Scan for the cell matching the given text and deliver its (x, y) coordinate at center. 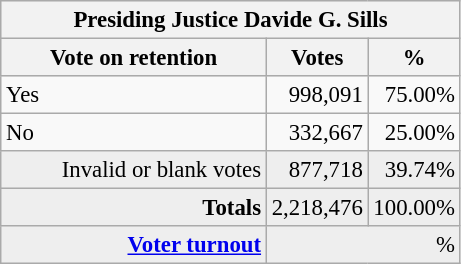
No (134, 133)
75.00% (414, 95)
Yes (134, 95)
998,091 (317, 95)
Invalid or blank votes (134, 170)
39.74% (414, 170)
Vote on retention (134, 58)
Voter turnout (134, 245)
Presiding Justice Davide G. Sills (231, 20)
25.00% (414, 133)
877,718 (317, 170)
Votes (317, 58)
100.00% (414, 208)
Totals (134, 208)
2,218,476 (317, 208)
332,667 (317, 133)
